Extract the (x, y) coordinate from the center of the cell holding the provided text.  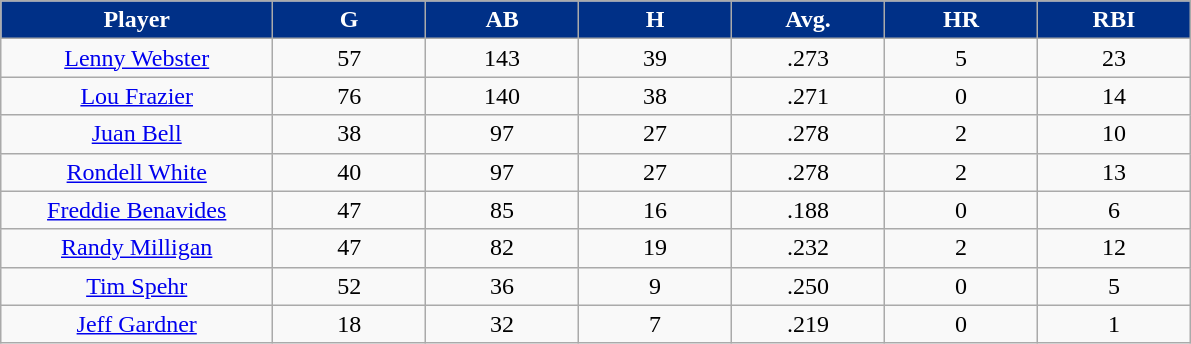
36 (502, 286)
Juan Bell (137, 134)
76 (350, 96)
Rondell White (137, 172)
39 (656, 58)
Avg. (808, 20)
6 (1114, 210)
Freddie Benavides (137, 210)
.219 (808, 324)
.273 (808, 58)
Player (137, 20)
7 (656, 324)
AB (502, 20)
16 (656, 210)
.250 (808, 286)
.232 (808, 248)
85 (502, 210)
14 (1114, 96)
10 (1114, 134)
57 (350, 58)
HR (960, 20)
G (350, 20)
19 (656, 248)
H (656, 20)
.271 (808, 96)
RBI (1114, 20)
Lenny Webster (137, 58)
Lou Frazier (137, 96)
18 (350, 324)
1 (1114, 324)
23 (1114, 58)
Randy Milligan (137, 248)
140 (502, 96)
52 (350, 286)
13 (1114, 172)
32 (502, 324)
Jeff Gardner (137, 324)
12 (1114, 248)
82 (502, 248)
.188 (808, 210)
Tim Spehr (137, 286)
9 (656, 286)
40 (350, 172)
143 (502, 58)
